Extract the (X, Y) coordinate from the center of the cell holding the provided text.  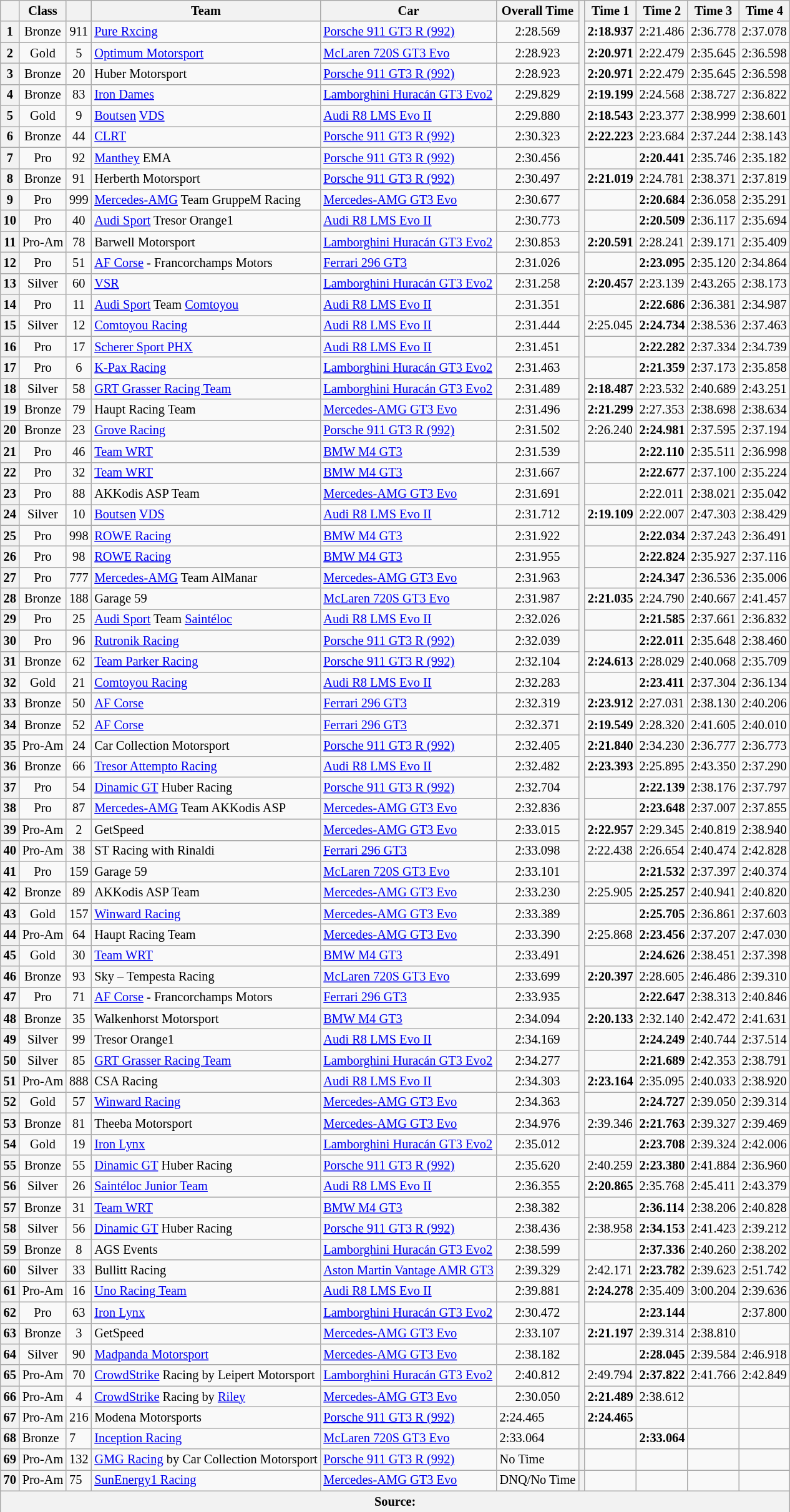
2:38.143 (764, 137)
2:34.153 (663, 1228)
2:37.661 (713, 619)
2:42.353 (713, 1060)
2:32.039 (538, 641)
AGS Events (206, 1249)
2:32.371 (538, 725)
2:23.377 (663, 116)
2:25.705 (663, 914)
2:37.397 (713, 871)
2:23.532 (663, 389)
2:36.134 (764, 682)
2:30.497 (538, 179)
2:47.303 (713, 515)
2:34.987 (764, 305)
2:28.241 (663, 242)
2:39.310 (764, 977)
Optimum Motorsport (206, 53)
2:34.094 (538, 1019)
2:38.612 (663, 1397)
2:38.460 (764, 641)
41 (10, 871)
2:21.019 (610, 179)
2:29.829 (538, 95)
2:31.444 (538, 326)
2:47.030 (764, 934)
2:40.846 (764, 997)
Walkenhorst Motorsport (206, 1019)
Source: (396, 1501)
2:38.382 (538, 1208)
2:24.626 (663, 956)
2:30.773 (538, 221)
2:37.078 (764, 32)
2:31.963 (538, 578)
2:20.509 (663, 221)
2:21.486 (663, 32)
2:37.822 (663, 1375)
2:45.411 (713, 1186)
2:36.822 (764, 95)
2:23.380 (663, 1165)
2:19.199 (610, 95)
39 (10, 830)
2:38.202 (764, 1249)
69 (10, 1460)
2:39.171 (713, 242)
2:29.880 (538, 116)
2:34.277 (538, 1060)
2:24.568 (663, 95)
37 (10, 788)
2:33.107 (538, 1334)
2:35.095 (663, 1082)
2:30.456 (538, 158)
2:38.698 (713, 410)
2:21.840 (610, 745)
2:35.858 (764, 367)
2:20.684 (663, 200)
2:22.647 (663, 997)
2:34.169 (538, 1040)
2:22.686 (663, 305)
2:38.536 (713, 326)
Overall Time (538, 11)
2:32.704 (538, 788)
2:28.045 (663, 1354)
42 (10, 893)
2:37.194 (764, 430)
2:35.648 (713, 641)
Inception Racing (206, 1438)
2:22.139 (663, 788)
2:32.836 (538, 808)
89 (79, 893)
2:39.584 (713, 1354)
2:35.182 (764, 158)
2:38.021 (713, 493)
2:39.469 (764, 1123)
2:38.451 (713, 956)
85 (79, 1060)
53 (10, 1123)
2:38.206 (713, 1208)
2:40.828 (764, 1208)
2:32.026 (538, 619)
999 (79, 200)
2:33.491 (538, 956)
2:37.100 (713, 473)
2:35.006 (764, 578)
2:20.457 (610, 284)
2:33.230 (538, 893)
2:23.648 (663, 808)
98 (79, 556)
No Time (538, 1460)
Saintéloc Junior Team (206, 1186)
Sky – Tempesta Racing (206, 977)
27 (10, 578)
2:38.436 (538, 1228)
2:31.955 (538, 556)
2:22.438 (610, 851)
2:19.549 (610, 725)
2:41.457 (764, 599)
2:24.981 (663, 430)
2:23.164 (610, 1082)
2:20.441 (663, 158)
2:23.456 (663, 934)
2:35.746 (713, 158)
998 (79, 536)
96 (79, 641)
CrowdStrike Racing by Leipert Motorsport (206, 1375)
2:36.778 (713, 32)
2:40.819 (713, 830)
2:31.258 (538, 284)
2:38.176 (713, 788)
2:23.912 (610, 704)
2:39.623 (713, 1271)
2:35.620 (538, 1165)
2:25.045 (610, 326)
18 (10, 389)
2:22.282 (663, 347)
Herberth Motorsport (206, 179)
99 (79, 1040)
157 (79, 914)
2:21.689 (663, 1060)
2:38.791 (764, 1060)
ST Racing with Rinaldi (206, 851)
2:21.489 (610, 1397)
Mercedes-AMG Team GruppeM Racing (206, 200)
47 (10, 997)
2:35.042 (764, 493)
2:25.905 (610, 893)
2:40.068 (713, 662)
2:41.423 (713, 1228)
2:24.781 (663, 179)
2:21.585 (663, 619)
2:43.379 (764, 1186)
Iron Dames (206, 95)
2:30.677 (538, 200)
132 (79, 1460)
2:32.283 (538, 682)
2:33.935 (538, 997)
2:34.976 (538, 1123)
79 (79, 410)
GMG Racing by Car Collection Motorsport (206, 1460)
CLRT (206, 137)
2:23.144 (663, 1312)
CrowdStrike Racing by Riley (206, 1397)
15 (10, 326)
2:35.927 (713, 556)
92 (79, 158)
2:40.820 (764, 893)
2:40.812 (538, 1375)
2:40.941 (713, 893)
2:23.782 (663, 1271)
2:40.206 (764, 704)
2:35.224 (764, 473)
2:40.667 (713, 599)
2:49.794 (610, 1375)
67 (10, 1417)
2:38.601 (764, 116)
2:23.411 (663, 682)
2:28.320 (663, 725)
2:18.487 (610, 389)
Audi Sport Team Saintéloc (206, 619)
Bullitt Racing (206, 1271)
2:34.739 (764, 347)
2:37.819 (764, 179)
2:38.429 (764, 515)
2:36.381 (713, 305)
2:39.212 (764, 1228)
2:36.058 (713, 200)
2:37.334 (713, 347)
2:43.350 (713, 767)
2:32.319 (538, 704)
2:37.463 (764, 326)
VSR (206, 284)
2:43.251 (764, 389)
Pure Rxcing (206, 32)
2:38.313 (713, 997)
2:36.117 (713, 221)
49 (10, 1040)
43 (10, 914)
2:36.114 (663, 1208)
34 (10, 725)
2:39.324 (713, 1145)
2:43.265 (713, 284)
2:33.015 (538, 830)
2:38.999 (713, 116)
Mercedes-AMG Team AlManar (206, 578)
2:30.050 (538, 1397)
2:37.304 (713, 682)
Mercedes-AMG Team AKKodis ASP (206, 808)
2:38.727 (713, 95)
2:37.800 (764, 1312)
888 (79, 1082)
2:24.790 (663, 599)
1 (10, 32)
2:41.605 (713, 725)
2:18.937 (610, 32)
65 (10, 1375)
188 (79, 599)
2:40.033 (713, 1082)
2:36.491 (764, 536)
2:22.957 (610, 830)
2:37.603 (764, 914)
Time 2 (663, 11)
2:39.881 (538, 1291)
2:23.684 (663, 137)
13 (10, 284)
2:33.699 (538, 977)
91 (79, 179)
61 (10, 1291)
2:35.012 (538, 1145)
2:38.130 (713, 704)
2:42.828 (764, 851)
2:24.278 (610, 1291)
2:40.374 (764, 871)
2:41.766 (713, 1375)
2:40.474 (713, 851)
2:35.709 (764, 662)
2:34.230 (663, 745)
Aston Martin Vantage AMR GT3 (408, 1271)
93 (79, 977)
2:36.861 (713, 914)
2:37.243 (713, 536)
2:18.543 (610, 116)
Theeba Motorsport (206, 1123)
2:22.034 (663, 536)
2:39.050 (713, 1102)
2:37.007 (713, 808)
Madpanda Motorsport (206, 1354)
Huber Motorsport (206, 74)
2:40.260 (713, 1249)
14 (10, 305)
2:23.095 (663, 263)
Team Parker Racing (206, 662)
2:34.864 (764, 263)
2:22.677 (663, 473)
2:25.868 (610, 934)
2:37.173 (713, 367)
36 (10, 767)
2:31.463 (538, 367)
2:38.958 (610, 1228)
2:39.636 (764, 1291)
Scherer Sport PHX (206, 347)
Uno Racing Team (206, 1291)
2:31.712 (538, 515)
2:23.708 (663, 1145)
2:22.824 (663, 556)
DNQ/No Time (538, 1480)
2:37.116 (764, 556)
2:33.101 (538, 871)
2:39.327 (713, 1123)
2:28.569 (538, 32)
2:34.303 (538, 1082)
2:21.197 (610, 1334)
2:38.599 (538, 1249)
3:00.204 (713, 1291)
2:33.389 (538, 914)
29 (10, 619)
2:28.605 (663, 977)
2:37.595 (713, 430)
2:35.511 (713, 452)
2:35.768 (663, 1186)
2:30.323 (538, 137)
2:38.173 (764, 284)
2:38.634 (764, 410)
78 (79, 242)
2:36.960 (764, 1165)
159 (79, 871)
2:36.773 (764, 745)
2:32.140 (663, 1019)
2:21.299 (610, 410)
Car (408, 11)
2:35.291 (764, 200)
59 (10, 1249)
2:38.371 (713, 179)
2:41.884 (713, 1165)
2:37.290 (764, 767)
2:36.355 (538, 1186)
2:35.120 (713, 263)
2:20.591 (610, 242)
2:34.363 (538, 1102)
2:38.920 (764, 1082)
2:31.539 (538, 452)
2:30.472 (538, 1312)
Rutronik Racing (206, 641)
2:39.346 (610, 1123)
2:42.472 (713, 1019)
911 (79, 32)
2:23.139 (663, 284)
216 (79, 1417)
2:39.329 (538, 1271)
2:36.536 (713, 578)
777 (79, 578)
2:40.744 (713, 1040)
Class (42, 11)
2:22.110 (663, 452)
2:38.940 (764, 830)
Team (206, 11)
2:31.922 (538, 536)
Barwell Motorsport (206, 242)
2:20.865 (610, 1186)
2:24.613 (610, 662)
83 (79, 95)
87 (79, 808)
2:31.987 (538, 599)
2:40.010 (764, 725)
SunEnergy1 Racing (206, 1480)
2:37.855 (764, 808)
2:51.742 (764, 1271)
68 (10, 1438)
2:33.098 (538, 851)
2:37.398 (764, 956)
2:31.026 (538, 263)
75 (79, 1480)
2:42.006 (764, 1145)
2:32.482 (538, 767)
2:26.240 (610, 430)
90 (79, 1354)
2:24.249 (663, 1040)
2:36.832 (764, 619)
Time 3 (713, 11)
2:32.405 (538, 745)
2:24.727 (663, 1102)
Tresor Orange1 (206, 1040)
2:29.345 (663, 830)
Time 4 (764, 11)
2:26.654 (663, 851)
2:30.853 (538, 242)
2:36.777 (713, 745)
2:27.031 (663, 704)
2:36.998 (764, 452)
Car Collection Motorsport (206, 745)
2:46.486 (713, 977)
2:27.353 (663, 410)
2:25.895 (663, 767)
2:37.207 (713, 934)
88 (79, 493)
28 (10, 599)
2:37.336 (663, 1249)
2:31.691 (538, 493)
K-Pax Racing (206, 367)
2:35.694 (764, 221)
Modena Motorsports (206, 1417)
2:24.347 (663, 578)
2:31.451 (538, 347)
71 (79, 997)
2:38.182 (538, 1354)
2:24.734 (663, 326)
Manthey EMA (206, 158)
2:31.667 (538, 473)
2:42.171 (610, 1271)
2:25.257 (663, 893)
2:33.390 (538, 934)
2:20.397 (610, 977)
2:21.763 (663, 1123)
2:23.393 (610, 767)
2:38.810 (713, 1334)
2:37.514 (764, 1040)
2:21.532 (663, 871)
CSA Racing (206, 1082)
45 (10, 956)
2:19.109 (610, 515)
2:42.849 (764, 1375)
2:31.502 (538, 430)
Audi Sport Tresor Orange1 (206, 221)
2:37.244 (713, 137)
Time 1 (610, 11)
2:40.259 (610, 1165)
Tresor Attempto Racing (206, 767)
2:41.631 (764, 1019)
2:28.029 (663, 662)
2:22.223 (610, 137)
2:20.133 (610, 1019)
Audi Sport Team Comtoyou (206, 305)
2:22.007 (663, 515)
2:31.496 (538, 410)
2:37.797 (764, 788)
Grove Racing (206, 430)
2:46.918 (764, 1354)
2:32.104 (538, 662)
2:31.489 (538, 389)
2:31.351 (538, 305)
81 (79, 1123)
2:21.359 (663, 367)
22 (10, 473)
48 (10, 1019)
2:40.689 (713, 389)
2:21.035 (610, 599)
